Search for the cell housing the specified text and yield its (x, y) center coordinate. 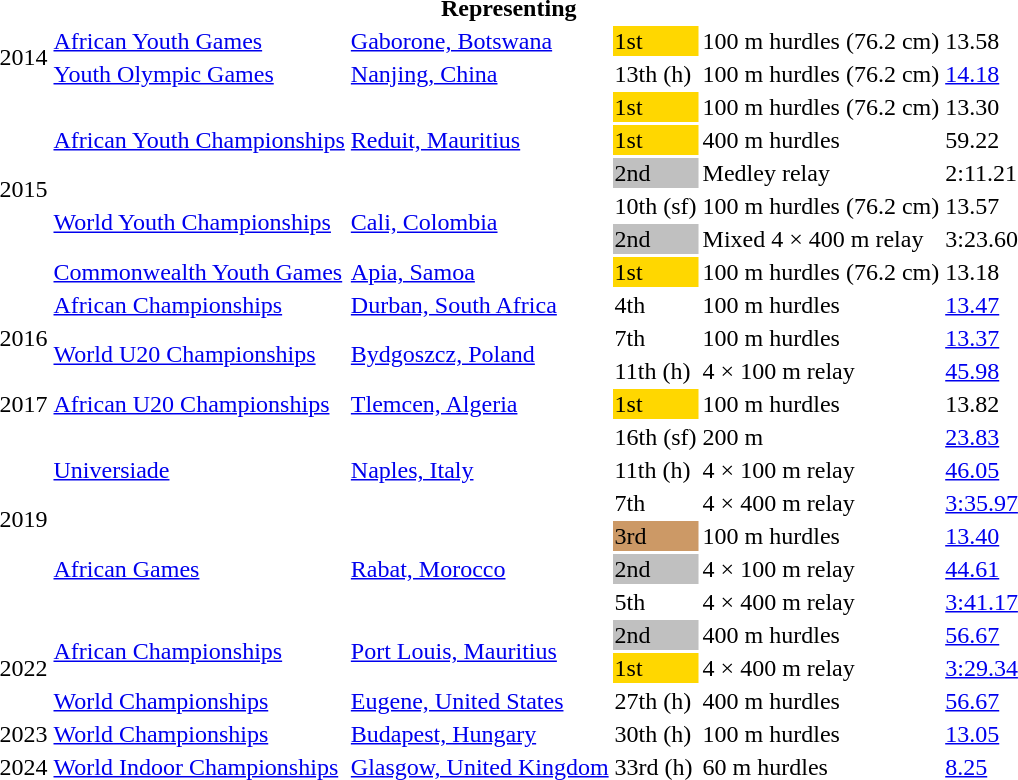
3rd (656, 536)
4th (656, 305)
African Games (199, 569)
5th (656, 602)
Bydgoszcz, Poland (480, 354)
30th (h) (656, 734)
Reduit, Mauritius (480, 140)
Rabat, Morocco (480, 569)
Naples, Italy (480, 470)
Universiade (199, 470)
Mixed 4 × 400 m relay (821, 239)
World Youth Championships (199, 222)
Eugene, United States (480, 701)
Tlemcen, Algeria (480, 404)
African Youth Championships (199, 140)
10th (sf) (656, 206)
Port Louis, Mauritius (480, 652)
Nanjing, China (480, 74)
Apia, Samoa (480, 272)
Durban, South Africa (480, 305)
Budapest, Hungary (480, 734)
Gaborone, Botswana (480, 41)
27th (h) (656, 701)
Commonwealth Youth Games (199, 272)
13th (h) (656, 74)
16th (sf) (656, 437)
200 m (821, 437)
African Youth Games (199, 41)
Cali, Colombia (480, 222)
World U20 Championships (199, 354)
Youth Olympic Games (199, 74)
African U20 Championships (199, 404)
Medley relay (821, 173)
